Return [X, Y] of the center of cell containing provided text 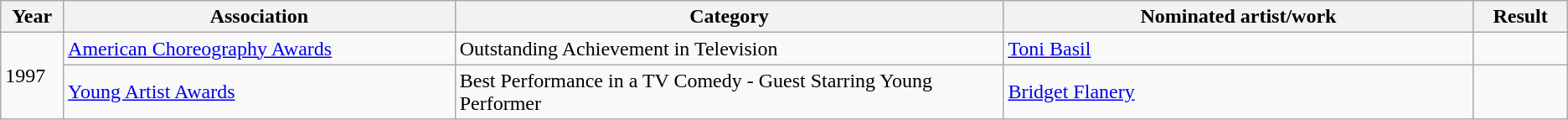
Year [32, 17]
Association [260, 17]
American Choreography Awards [260, 49]
Category [729, 17]
Bridget Flanery [1238, 92]
Outstanding Achievement in Television [729, 49]
Best Performance in a TV Comedy - Guest Starring Young Performer [729, 92]
Toni Basil [1238, 49]
1997 [32, 76]
Young Artist Awards [260, 92]
Result [1520, 17]
Nominated artist/work [1238, 17]
